Scan for the cell matching the given text and deliver its [x, y] coordinate at center. 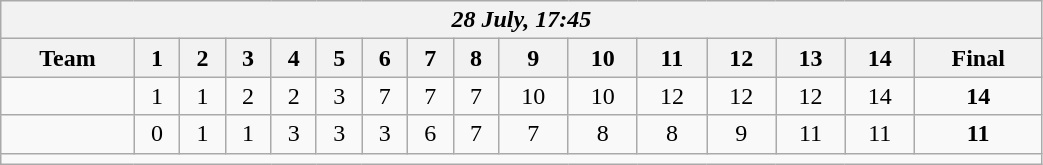
Final [978, 58]
28 July, 17:45 [522, 20]
Team [68, 58]
4 [294, 58]
5 [339, 58]
0 [157, 134]
13 [810, 58]
